Search for the cell housing the specified text and yield its (x, y) center coordinate. 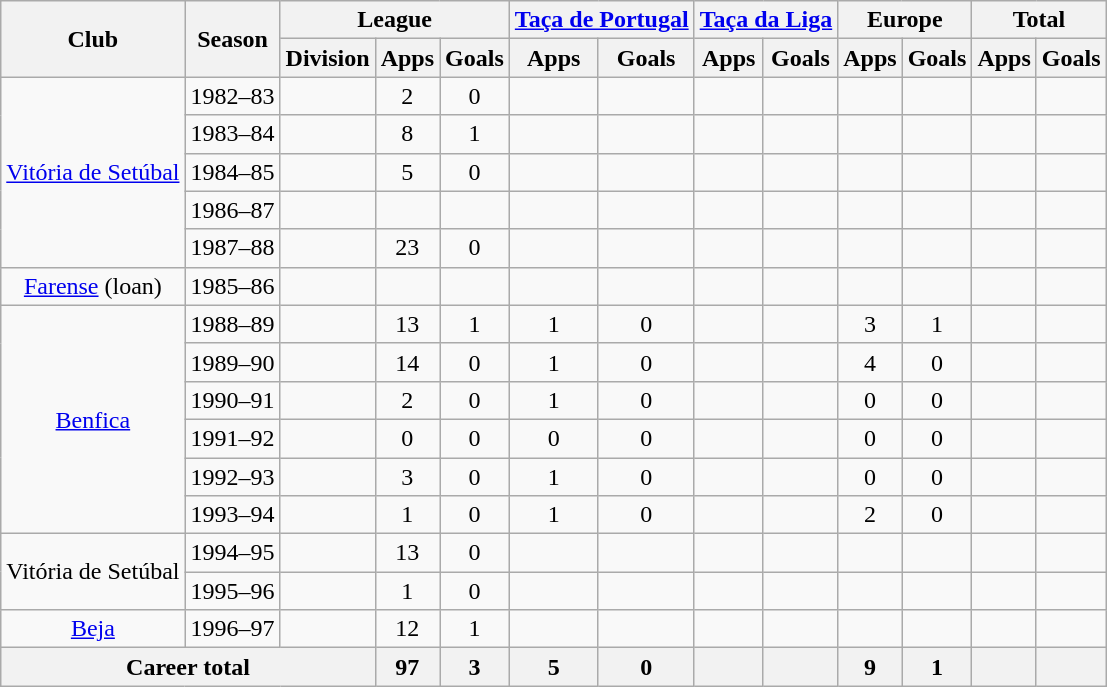
12 (407, 629)
Europe (905, 20)
1992–93 (232, 477)
1995–96 (232, 591)
1994–95 (232, 553)
1986–87 (232, 210)
14 (407, 362)
Division (328, 58)
1991–92 (232, 438)
Farense (loan) (93, 286)
97 (407, 667)
1983–84 (232, 134)
Career total (188, 667)
Benfica (93, 419)
9 (870, 667)
Beja (93, 629)
1984–85 (232, 172)
1988–89 (232, 324)
Taça da Liga (766, 20)
1989–90 (232, 362)
Club (93, 39)
1982–83 (232, 96)
Season (232, 39)
Total (1039, 20)
Taça de Portugal (602, 20)
1985–86 (232, 286)
1993–94 (232, 515)
1990–91 (232, 400)
8 (407, 134)
1987–88 (232, 248)
23 (407, 248)
1996–97 (232, 629)
4 (870, 362)
League (394, 20)
